Output the [X, Y] coordinate of the center of the cell containing the given text.  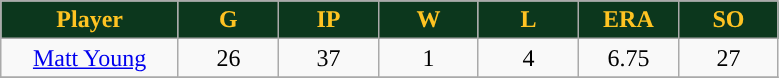
37 [328, 58]
26 [228, 58]
27 [728, 58]
G [228, 20]
ERA [628, 20]
1 [428, 58]
W [428, 20]
6.75 [628, 58]
Matt Young [90, 58]
Player [90, 20]
IP [328, 20]
L [528, 20]
4 [528, 58]
SO [728, 20]
